Locate the cell with the specified text and output its (x, y) center coordinate. 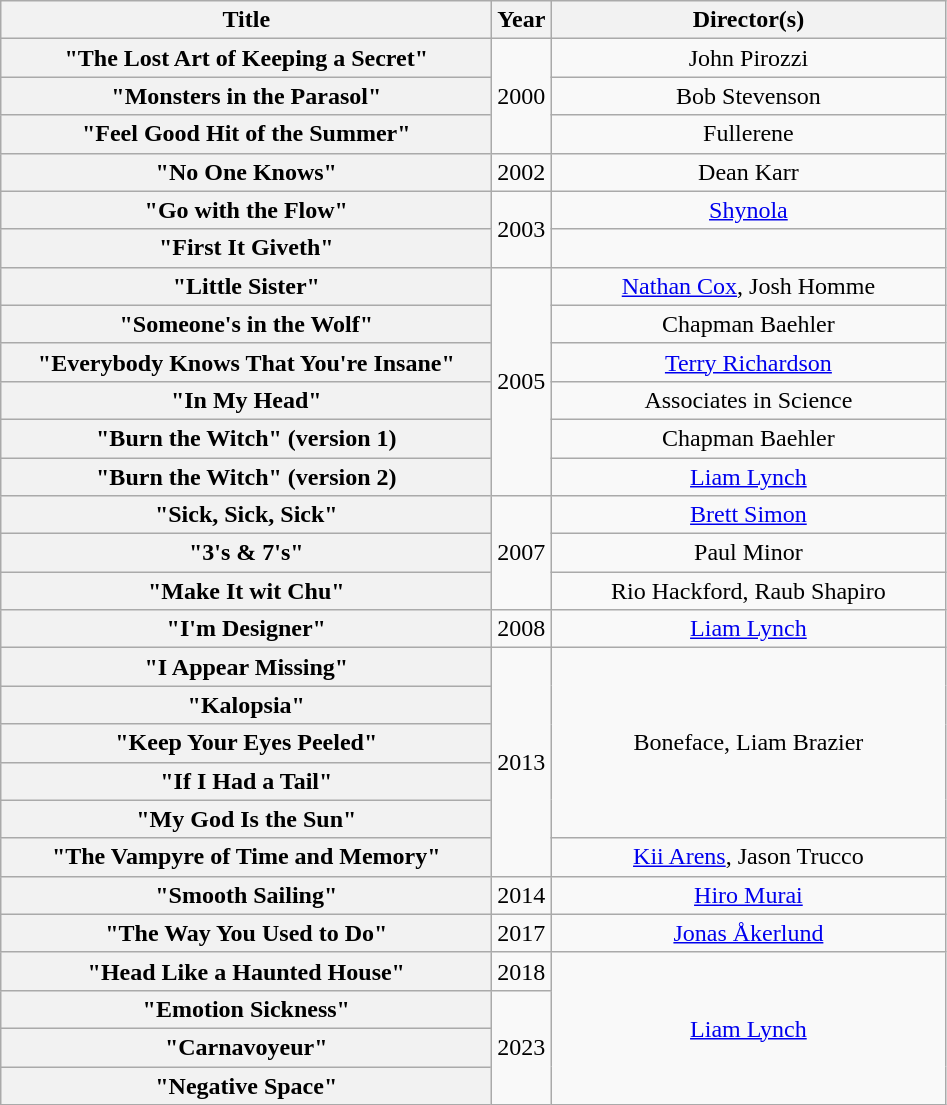
2017 (522, 933)
"The Lost Art of Keeping a Secret" (246, 58)
"Kalopsia" (246, 705)
Associates in Science (748, 400)
2008 (522, 629)
"Head Like a Haunted House" (246, 971)
Hiro Murai (748, 895)
Nathan Cox, Josh Homme (748, 286)
Paul Minor (748, 553)
"Go with the Flow" (246, 210)
"The Vampyre of Time and Memory" (246, 857)
"Keep Your Eyes Peeled" (246, 743)
"Burn the Witch" (version 2) (246, 477)
John Pirozzi (748, 58)
"No One Knows" (246, 172)
Fullerene (748, 134)
2002 (522, 172)
2005 (522, 381)
"If I Had a Tail" (246, 781)
Kii Arens, Jason Trucco (748, 857)
2013 (522, 762)
Title (246, 20)
2003 (522, 229)
"In My Head" (246, 400)
"My God Is the Sun" (246, 819)
Director(s) (748, 20)
"Little Sister" (246, 286)
2000 (522, 96)
Jonas Åkerlund (748, 933)
"Make It wit Chu" (246, 591)
2007 (522, 553)
"Monsters in the Parasol" (246, 96)
Terry Richardson (748, 362)
"First It Giveth" (246, 248)
Year (522, 20)
"Smooth Sailing" (246, 895)
"Burn the Witch" (version 1) (246, 438)
"I'm Designer" (246, 629)
Bob Stevenson (748, 96)
Dean Karr (748, 172)
"Someone's in the Wolf" (246, 324)
"Negative Space" (246, 1085)
"I Appear Missing" (246, 667)
Rio Hackford, Raub Shapiro (748, 591)
"Everybody Knows That You're Insane" (246, 362)
2018 (522, 971)
"The Way You Used to Do" (246, 933)
"Emotion Sickness" (246, 1009)
2014 (522, 895)
Shynola (748, 210)
Brett Simon (748, 515)
"Carnavoyeur" (246, 1047)
"Sick, Sick, Sick" (246, 515)
2023 (522, 1047)
Boneface, Liam Brazier (748, 743)
"3's & 7's" (246, 553)
"Feel Good Hit of the Summer" (246, 134)
